Pinpoint the cell where the given text exists, returning its (X, Y) midpoint coordinate. 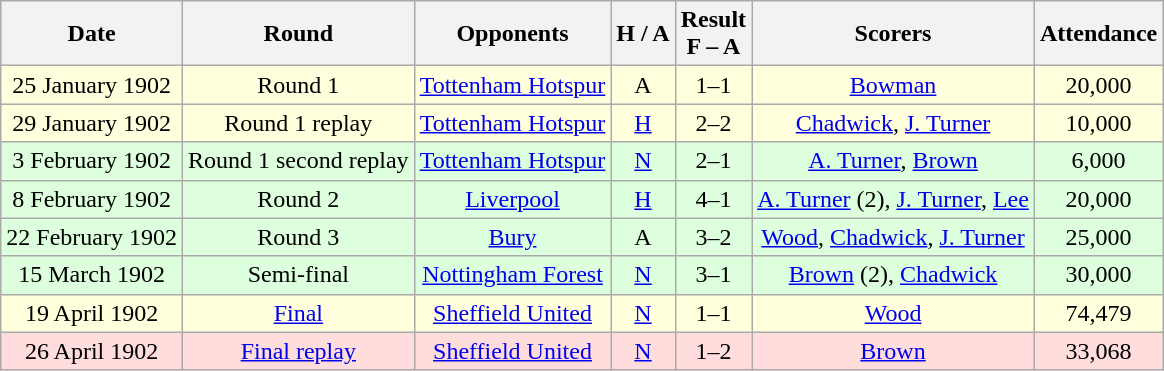
3–1 (713, 275)
15 March 1902 (92, 275)
Scorers (894, 34)
Opponents (512, 34)
Round 1 replay (298, 123)
A. Turner, Brown (894, 161)
Final (298, 313)
Wood, Chadwick, J. Turner (894, 237)
26 April 1902 (92, 351)
30,000 (1098, 275)
2–2 (713, 123)
Round 1 second replay (298, 161)
Wood (894, 313)
19 April 1902 (92, 313)
Semi-final (298, 275)
Round 3 (298, 237)
74,479 (1098, 313)
25,000 (1098, 237)
Bowman (894, 85)
6,000 (1098, 161)
Date (92, 34)
29 January 1902 (92, 123)
Liverpool (512, 199)
ResultF – A (713, 34)
Final replay (298, 351)
Round 2 (298, 199)
A. Turner (2), J. Turner, Lee (894, 199)
3 February 1902 (92, 161)
2–1 (713, 161)
10,000 (1098, 123)
1–2 (713, 351)
Round (298, 34)
8 February 1902 (92, 199)
25 January 1902 (92, 85)
Bury (512, 237)
H / A (643, 34)
Nottingham Forest (512, 275)
Attendance (1098, 34)
Round 1 (298, 85)
4–1 (713, 199)
3–2 (713, 237)
33,068 (1098, 351)
22 February 1902 (92, 237)
Chadwick, J. Turner (894, 123)
Brown (2), Chadwick (894, 275)
Brown (894, 351)
